Provide the (X, Y) coordinate of the cell's center where the given text is located.  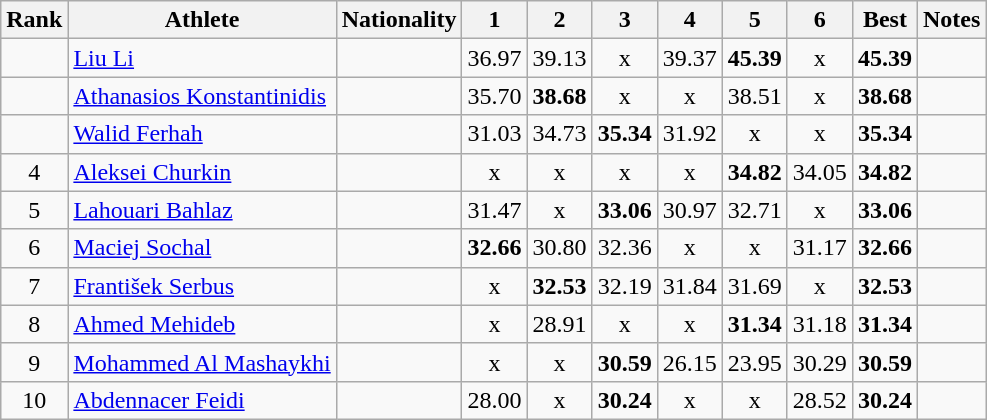
34.05 (820, 172)
28.52 (820, 400)
1 (494, 20)
32.19 (624, 286)
31.92 (690, 134)
31.84 (690, 286)
10 (34, 400)
34.73 (560, 134)
31.03 (494, 134)
28.91 (560, 324)
23.95 (754, 362)
30.97 (690, 210)
8 (34, 324)
35.70 (494, 96)
9 (34, 362)
2 (560, 20)
Aleksei Churkin (202, 172)
Ahmed Mehideb (202, 324)
Lahouari Bahlaz (202, 210)
36.97 (494, 58)
Abdennacer Feidi (202, 400)
3 (624, 20)
Notes (951, 20)
Walid Ferhah (202, 134)
Athanasios Konstantinidis (202, 96)
39.37 (690, 58)
31.47 (494, 210)
31.18 (820, 324)
32.36 (624, 248)
Athlete (202, 20)
Liu Li (202, 58)
38.51 (754, 96)
39.13 (560, 58)
32.71 (754, 210)
Best (884, 20)
28.00 (494, 400)
Maciej Sochal (202, 248)
Rank (34, 20)
26.15 (690, 362)
Mohammed Al Mashaykhi (202, 362)
30.80 (560, 248)
František Serbus (202, 286)
30.29 (820, 362)
7 (34, 286)
Nationality (399, 20)
31.69 (754, 286)
31.17 (820, 248)
